From the cell containing the given text, extract its center point as (X, Y) coordinate. 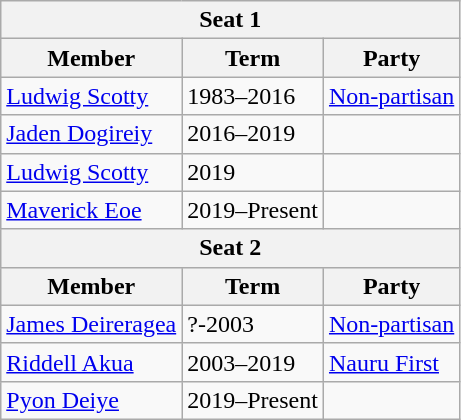
2019 (253, 172)
2016–2019 (253, 134)
?-2003 (253, 324)
Pyon Deiye (92, 400)
Maverick Eoe (92, 210)
2003–2019 (253, 362)
Jaden Dogireiy (92, 134)
1983–2016 (253, 96)
Riddell Akua (92, 362)
Seat 2 (230, 248)
James Deireragea (92, 324)
Nauru First (391, 362)
Seat 1 (230, 20)
